Scan for the cell matching the given text and deliver its [x, y] coordinate at center. 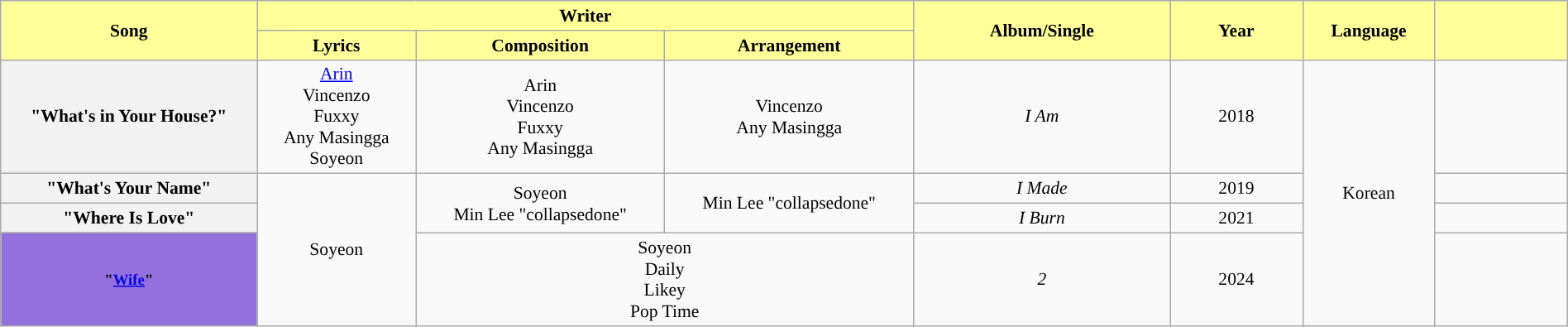
Lyrics [337, 45]
I Am [1042, 117]
"What's Your Name" [129, 189]
ArinVincenzoFuxxyAny Masingga [541, 117]
2 [1042, 279]
Song [129, 30]
Album/Single [1042, 30]
ArinVincenzoFuxxyAny MasinggaSoyeon [337, 117]
2019 [1236, 189]
Language [1369, 30]
SoyeonDailyLikeyPop Time [665, 279]
Composition [541, 45]
VincenzoAny Masingga [789, 117]
Min Lee "collapsedone" [789, 204]
Arrangement [789, 45]
"Wife" [129, 279]
SoyeonMin Lee "collapsedone" [541, 204]
2024 [1236, 279]
2021 [1236, 218]
Writer [586, 16]
"Where Is Love" [129, 218]
"What's in Your House?" [129, 117]
I Made [1042, 189]
Korean [1369, 192]
Soyeon [337, 250]
Year [1236, 30]
I Burn [1042, 218]
2018 [1236, 117]
